From the cell containing the given text, extract its center point as (X, Y) coordinate. 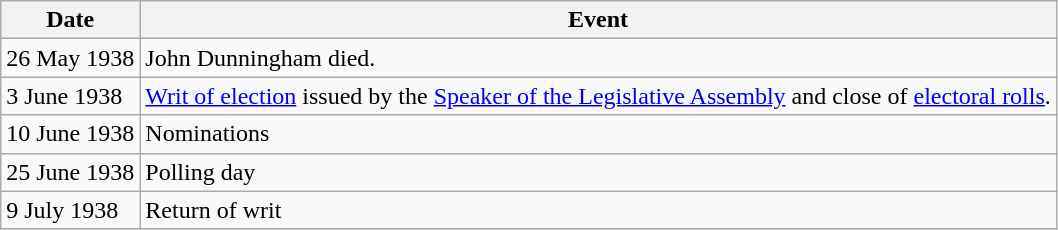
Return of writ (598, 210)
Nominations (598, 134)
9 July 1938 (70, 210)
Date (70, 20)
10 June 1938 (70, 134)
25 June 1938 (70, 172)
Event (598, 20)
John Dunningham died. (598, 58)
Polling day (598, 172)
26 May 1938 (70, 58)
Writ of election issued by the Speaker of the Legislative Assembly and close of electoral rolls. (598, 96)
3 June 1938 (70, 96)
